From the cell containing the given text, extract its center point as [X, Y] coordinate. 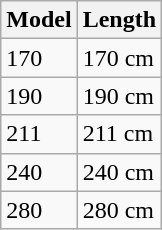
240 [39, 172]
190 cm [119, 96]
280 cm [119, 210]
170 cm [119, 58]
211 cm [119, 134]
211 [39, 134]
Length [119, 20]
190 [39, 96]
280 [39, 210]
240 cm [119, 172]
Model [39, 20]
170 [39, 58]
